Locate the cell with the specified text and output its [X, Y] center coordinate. 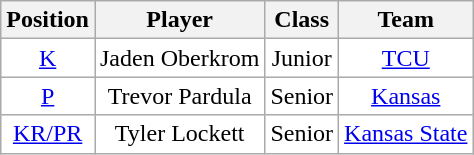
Tyler Lockett [179, 134]
Class [302, 20]
Jaden Oberkrom [179, 58]
Junior [302, 58]
K [48, 58]
TCU [406, 58]
Player [179, 20]
P [48, 96]
Kansas [406, 96]
Team [406, 20]
KR/PR [48, 134]
Trevor Pardula [179, 96]
Kansas State [406, 134]
Position [48, 20]
